Pinpoint the cell where the given text exists, returning its [X, Y] midpoint coordinate. 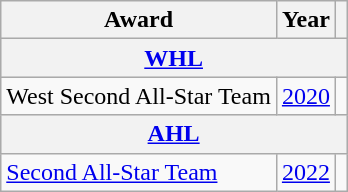
2020 [306, 96]
West Second All-Star Team [139, 96]
Award [139, 20]
AHL [174, 134]
Year [306, 20]
2022 [306, 172]
WHL [174, 58]
Second All-Star Team [139, 172]
